Identify which cell holds the provided text, then report its [x, y] central coordinate. 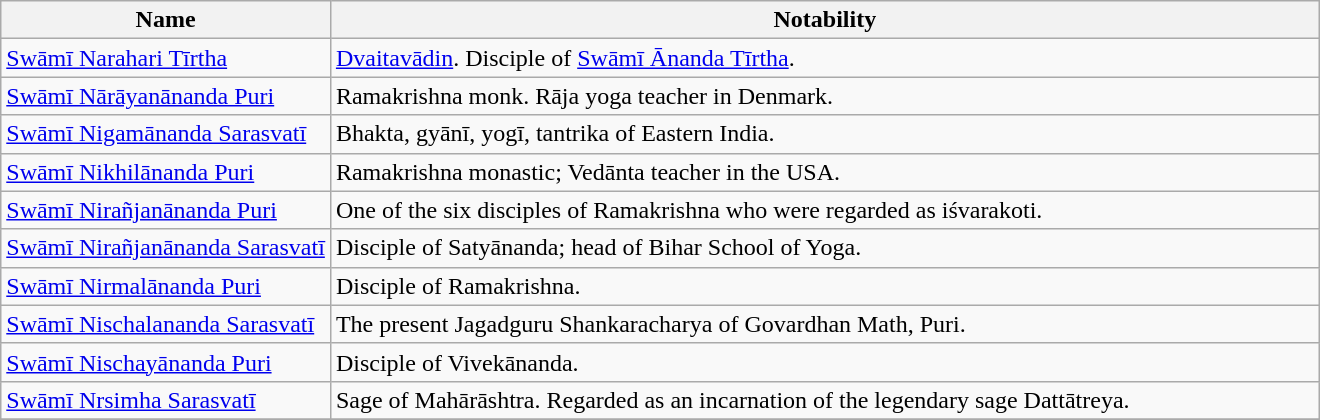
Disciple of Vivekānanda. [824, 362]
Swāmī Nikhilānanda Puri [166, 172]
The present Jagadguru Shankaracharya of Govardhan Math, Puri. [824, 324]
Swāmī Nirañjanānanda Puri [166, 210]
Dvaitavādin. Disciple of Swāmī Ānanda Tīrtha. [824, 58]
One of the six disciples of Ramakrishna who were regarded as iśvarakoti. [824, 210]
Swāmī Narahari Tīrtha [166, 58]
Ramakrishna monk. Rāja yoga teacher in Denmark. [824, 96]
Swāmī Nischalananda Sarasvatī [166, 324]
Bhakta, gyānī, yogī, tantrika of Eastern India. [824, 134]
Name [166, 20]
Swāmī Nirmalānanda Puri [166, 286]
Notability [824, 20]
Disciple of Ramakrishna. [824, 286]
Swāmī Nrsimha Sarasvatī [166, 400]
Disciple of Satyānanda; head of Bihar School of Yoga. [824, 248]
Swāmī Nārāyanānanda Puri [166, 96]
Sage of Mahārāshtra. Regarded as an incarnation of the legendary sage Dattātreya. [824, 400]
Swāmī Nischayānanda Puri [166, 362]
Swāmī Nigamānanda Sarasvatī [166, 134]
Ramakrishna monastic; Vedānta teacher in the USA. [824, 172]
Swāmī Nirañjanānanda Sarasvatī [166, 248]
